Detect which cell encompasses the target text, then output its (X, Y) center coordinate. 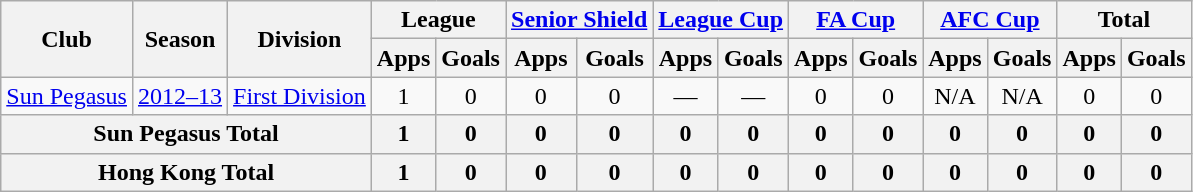
League (438, 20)
First Division (300, 96)
Hong Kong Total (186, 172)
Sun Pegasus (67, 96)
Season (180, 39)
Club (67, 39)
FA Cup (856, 20)
Sun Pegasus Total (186, 134)
Total (1124, 20)
Division (300, 39)
League Cup (721, 20)
2012–13 (180, 96)
AFC Cup (990, 20)
Senior Shield (580, 20)
